Determine the (x, y) coordinate at the center of the cell enclosing the given text.  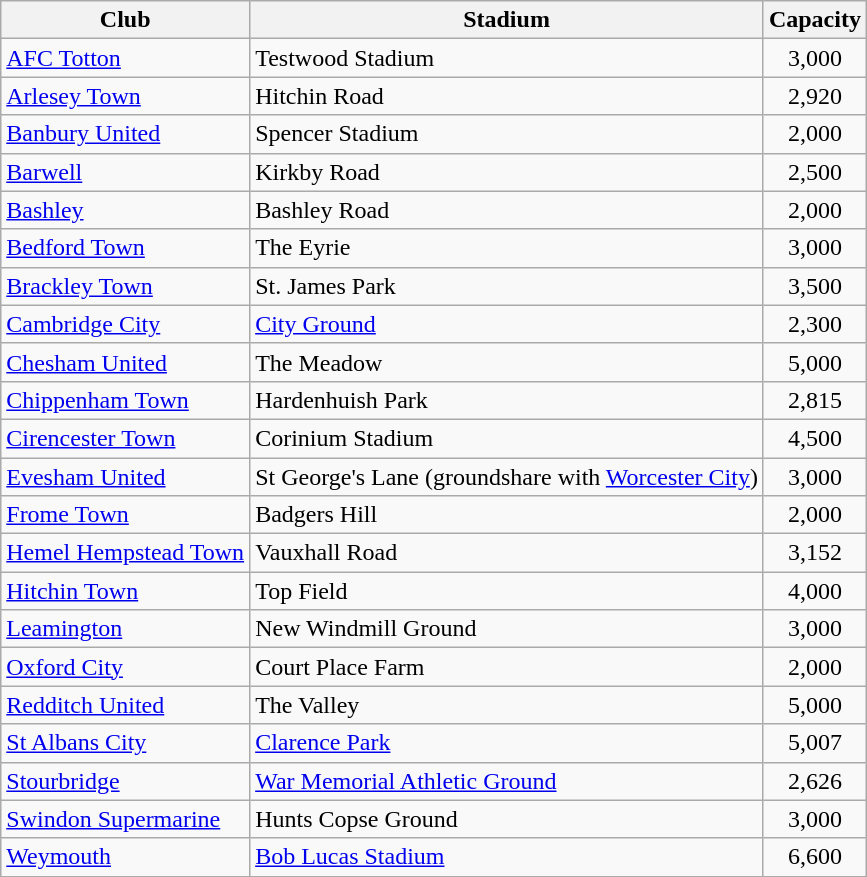
Weymouth (126, 857)
Chesham United (126, 362)
Testwood Stadium (507, 58)
Barwell (126, 172)
Hunts Copse Ground (507, 819)
Bedford Town (126, 248)
3,152 (814, 553)
2,626 (814, 781)
Frome Town (126, 515)
Club (126, 20)
3,500 (814, 286)
St George's Lane (groundshare with Worcester City) (507, 477)
Court Place Farm (507, 667)
Hitchin Road (507, 96)
Bashley Road (507, 210)
Kirkby Road (507, 172)
Vauxhall Road (507, 553)
Bashley (126, 210)
Top Field (507, 591)
Cambridge City (126, 324)
Capacity (814, 20)
Hemel Hempstead Town (126, 553)
Evesham United (126, 477)
Spencer Stadium (507, 134)
Brackley Town (126, 286)
Redditch United (126, 705)
Badgers Hill (507, 515)
2,300 (814, 324)
Stadium (507, 20)
New Windmill Ground (507, 629)
4,000 (814, 591)
Stourbridge (126, 781)
War Memorial Athletic Ground (507, 781)
Corinium Stadium (507, 438)
St. James Park (507, 286)
Leamington (126, 629)
Chippenham Town (126, 400)
Oxford City (126, 667)
6,600 (814, 857)
Cirencester Town (126, 438)
AFC Totton (126, 58)
Hitchin Town (126, 591)
Clarence Park (507, 743)
2,920 (814, 96)
Swindon Supermarine (126, 819)
Arlesey Town (126, 96)
City Ground (507, 324)
2,815 (814, 400)
Banbury United (126, 134)
The Meadow (507, 362)
4,500 (814, 438)
Bob Lucas Stadium (507, 857)
The Eyrie (507, 248)
The Valley (507, 705)
5,007 (814, 743)
2,500 (814, 172)
St Albans City (126, 743)
Hardenhuish Park (507, 400)
